Scan for the cell matching the given text and deliver its [x, y] coordinate at center. 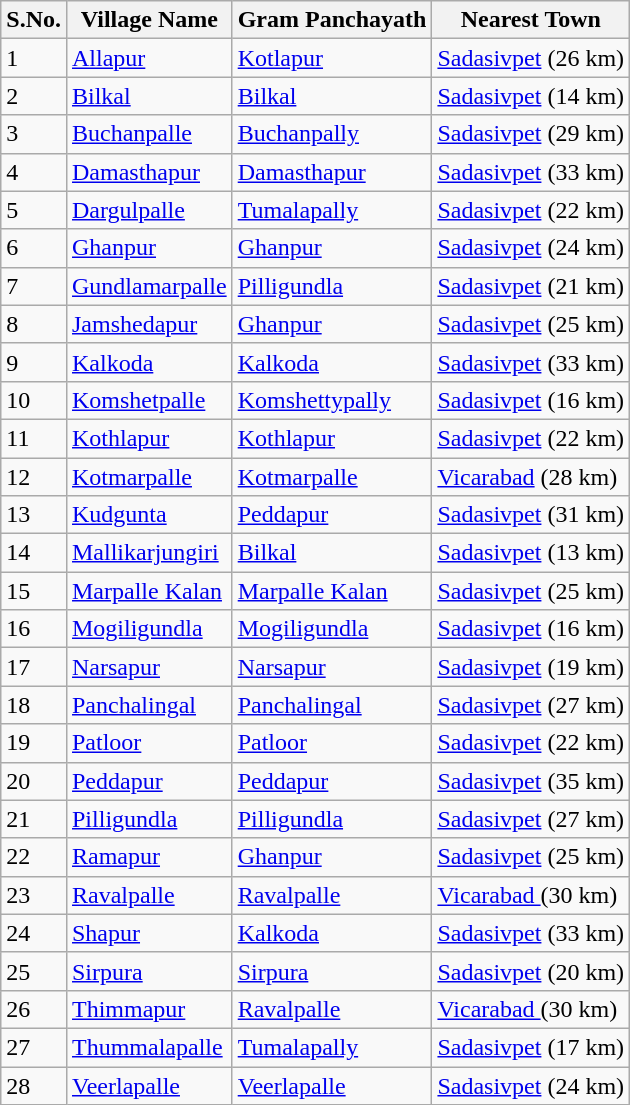
8 [34, 324]
Sadasivpet (20 km) [531, 971]
13 [34, 515]
20 [34, 781]
Thimmapur [149, 1009]
10 [34, 400]
Mallikarjungiri [149, 553]
Allapur [149, 58]
6 [34, 248]
Ramapur [149, 857]
18 [34, 705]
Nearest Town [531, 20]
26 [34, 1009]
Kudgunta [149, 515]
Kotlapur [332, 58]
Shapur [149, 933]
Sadasivpet (19 km) [531, 667]
Sadasivpet (29 km) [531, 134]
11 [34, 438]
19 [34, 743]
Gundlamarpalle [149, 286]
9 [34, 362]
5 [34, 210]
Sadasivpet (14 km) [531, 96]
Dargulpalle [149, 210]
Village Name [149, 20]
17 [34, 667]
Komshettypally [332, 400]
Buchanpalle [149, 134]
22 [34, 857]
21 [34, 819]
3 [34, 134]
23 [34, 895]
28 [34, 1085]
27 [34, 1047]
7 [34, 286]
15 [34, 591]
1 [34, 58]
16 [34, 629]
Sadasivpet (35 km) [531, 781]
Vicarabad (28 km) [531, 477]
Gram Panchayath [332, 20]
4 [34, 172]
12 [34, 477]
Sadasivpet (31 km) [531, 515]
Sadasivpet (13 km) [531, 553]
Jamshedapur [149, 324]
24 [34, 933]
Komshetpalle [149, 400]
Sadasivpet (17 km) [531, 1047]
25 [34, 971]
14 [34, 553]
2 [34, 96]
Thummalapalle [149, 1047]
Buchanpally [332, 134]
S.No. [34, 20]
Sadasivpet (26 km) [531, 58]
Sadasivpet (21 km) [531, 286]
